Capture the cell that displays the provided text and extract its (X, Y) central coordinate. 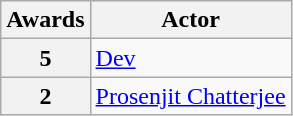
5 (46, 58)
Dev (190, 58)
2 (46, 96)
Awards (46, 20)
Prosenjit Chatterjee (190, 96)
Actor (190, 20)
